Identify which cell holds the provided text, then report its [X, Y] central coordinate. 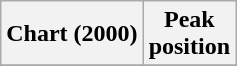
Chart (2000) [72, 34]
Peakposition [189, 34]
